Identify which cell holds the provided text, then report its (X, Y) central coordinate. 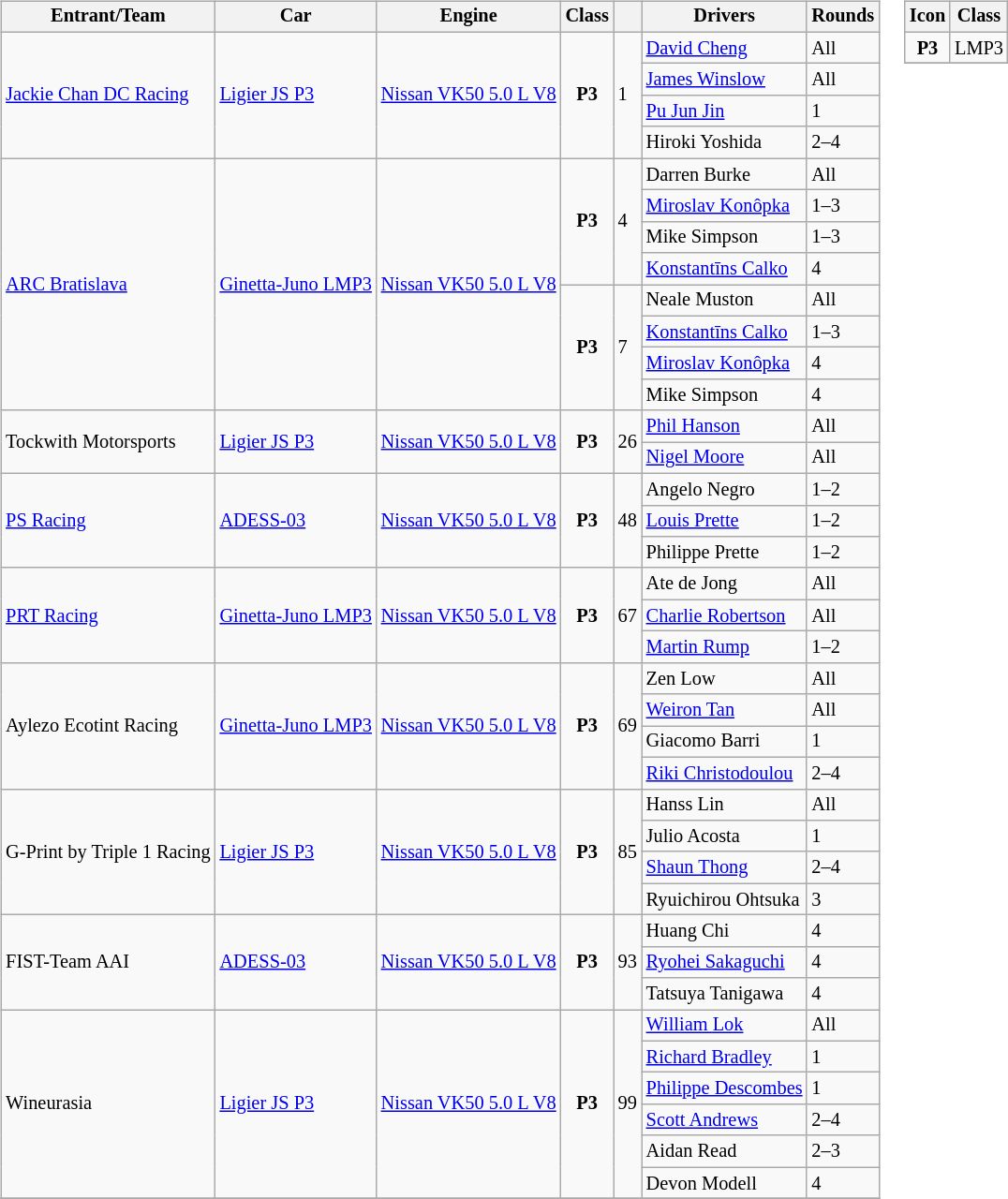
Riki Christodoulou (725, 773)
PS Racing (108, 521)
Huang Chi (725, 931)
3 (843, 899)
99 (628, 1104)
Rounds (843, 17)
Martin Rump (725, 647)
Ryohei Sakaguchi (725, 962)
Giacomo Barri (725, 742)
Ate de Jong (725, 584)
James Winslow (725, 80)
Tockwith Motorsports (108, 442)
Zen Low (725, 678)
Phil Hanson (725, 426)
Philippe Prette (725, 553)
FIST-Team AAI (108, 963)
William Lok (725, 1026)
Neale Muston (725, 301)
Scott Andrews (725, 1120)
Icon (927, 17)
LMP3 (979, 48)
Hanss Lin (725, 805)
Louis Prette (725, 521)
Jackie Chan DC Racing (108, 96)
Pu Jun Jin (725, 111)
David Cheng (725, 48)
Drivers (725, 17)
48 (628, 521)
Weiron Tan (725, 710)
ARC Bratislava (108, 285)
Shaun Thong (725, 867)
PRT Racing (108, 614)
Aidan Read (725, 1151)
26 (628, 442)
85 (628, 852)
69 (628, 725)
7 (628, 348)
Darren Burke (725, 174)
Engine (468, 17)
Charlie Robertson (725, 615)
Tatsuya Tanigawa (725, 994)
Angelo Negro (725, 489)
Nigel Moore (725, 458)
Richard Bradley (725, 1057)
Aylezo Ecotint Racing (108, 725)
Devon Modell (725, 1183)
Julio Acosta (725, 836)
93 (628, 963)
Entrant/Team (108, 17)
Hiroki Yoshida (725, 142)
G-Print by Triple 1 Racing (108, 852)
2–3 (843, 1151)
67 (628, 614)
Philippe Descombes (725, 1088)
Ryuichirou Ohtsuka (725, 899)
Wineurasia (108, 1104)
Car (296, 17)
